From the cell containing the given text, extract its center point as (x, y) coordinate. 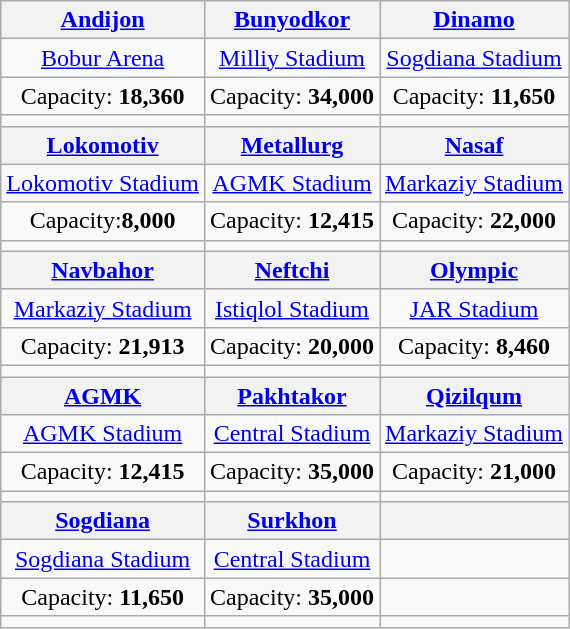
Bobur Arena (103, 58)
Metallurg (292, 145)
Bunyodkor (292, 20)
Lokomotiv (103, 145)
Capacity: 18,360 (103, 96)
Capacity: 20,000 (292, 346)
Andijon (103, 20)
Capacity: 34,000 (292, 96)
Dinamo (474, 20)
Capacity: 21,000 (474, 472)
Milliy Stadium (292, 58)
Lokomotiv Stadium (103, 183)
Capacity: 8,460 (474, 346)
Sogdiana (103, 521)
Olympic (474, 270)
Qizilqum (474, 395)
Capacity: 21,913 (103, 346)
Istiqlol Stadium (292, 308)
JAR Stadium (474, 308)
Pakhtakor (292, 395)
Capacity: 22,000 (474, 221)
Nasaf (474, 145)
Capacity:8,000 (103, 221)
Surkhon (292, 521)
Navbahor (103, 270)
Neftchi (292, 270)
AGMK (103, 395)
